Locate the cell with the specified text and output its [x, y] center coordinate. 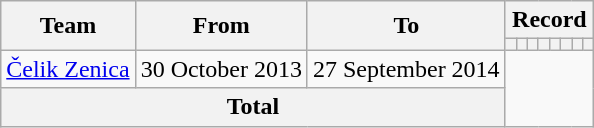
30 October 2013 [221, 69]
Team [68, 26]
Total [253, 107]
From [221, 26]
Čelik Zenica [68, 69]
27 September 2014 [406, 69]
To [406, 26]
Record [549, 20]
